Detect which cell encompasses the target text, then output its (X, Y) center coordinate. 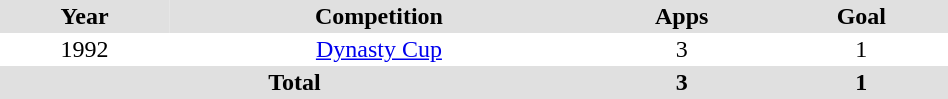
Apps (682, 16)
Goal (862, 16)
Dynasty Cup (379, 50)
Year (84, 16)
Competition (379, 16)
Total (294, 82)
1992 (84, 50)
